Scan for the cell matching the given text and deliver its [X, Y] coordinate at center. 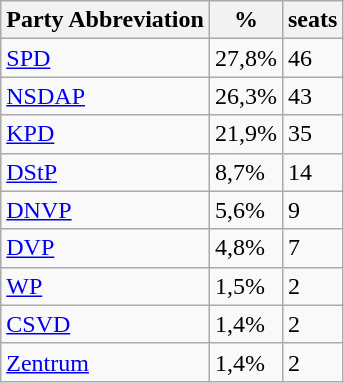
35 [312, 134]
DNVP [106, 210]
8,7% [246, 172]
9 [312, 210]
4,8% [246, 248]
CSVD [106, 324]
5,6% [246, 210]
7 [312, 248]
Zentrum [106, 362]
NSDAP [106, 96]
27,8% [246, 58]
% [246, 20]
43 [312, 96]
seats [312, 20]
1,5% [246, 286]
14 [312, 172]
DVP [106, 248]
Party Abbreviation [106, 20]
KPD [106, 134]
21,9% [246, 134]
DStP [106, 172]
SPD [106, 58]
26,3% [246, 96]
WP [106, 286]
46 [312, 58]
